Return (X, Y) of the center of cell containing provided text 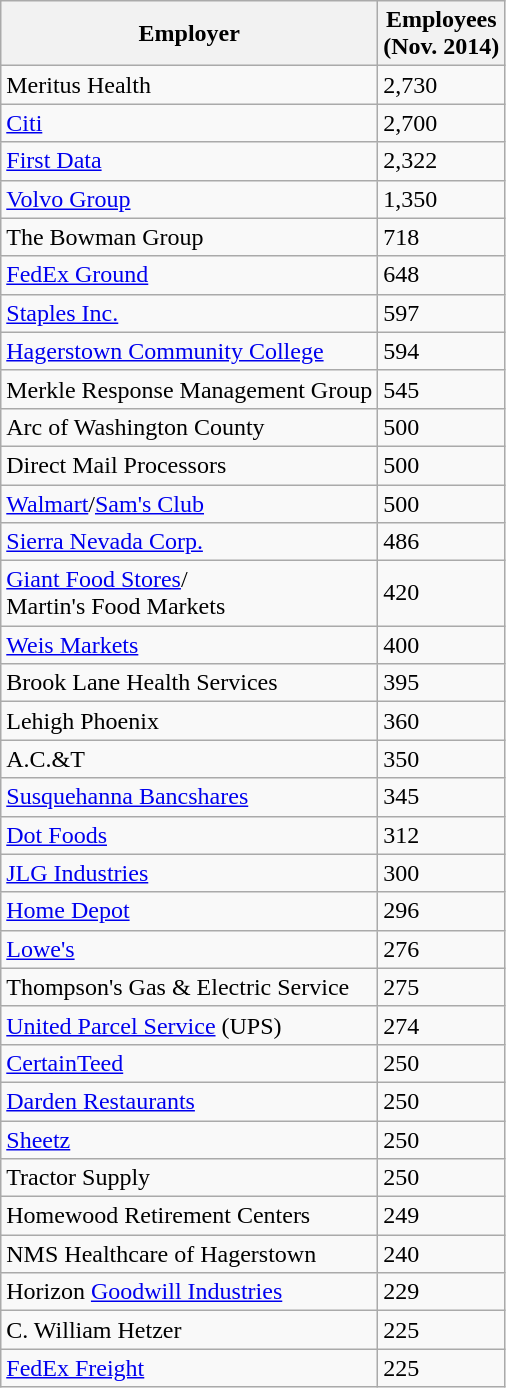
1,350 (442, 199)
Walmart/Sam's Club (190, 503)
Sheetz (190, 1139)
2,730 (442, 85)
545 (442, 389)
240 (442, 1254)
296 (442, 911)
400 (442, 645)
Home Depot (190, 911)
United Parcel Service (UPS) (190, 1025)
C. William Hetzer (190, 1330)
Hagerstown Community College (190, 351)
Arc of Washington County (190, 427)
312 (442, 835)
420 (442, 594)
594 (442, 351)
486 (442, 542)
Thompson's Gas & Electric Service (190, 987)
275 (442, 987)
2,322 (442, 161)
Dot Foods (190, 835)
229 (442, 1292)
350 (442, 759)
718 (442, 237)
Lowe's (190, 949)
Brook Lane Health Services (190, 683)
395 (442, 683)
CertainTeed (190, 1063)
Direct Mail Processors (190, 465)
Susquehanna Bancshares (190, 797)
The Bowman Group (190, 237)
Darden Restaurants (190, 1101)
FedEx Ground (190, 275)
Tractor Supply (190, 1178)
Homewood Retirement Centers (190, 1216)
648 (442, 275)
A.C.&T (190, 759)
Merkle Response Management Group (190, 389)
Employees(Nov. 2014) (442, 34)
345 (442, 797)
Staples Inc. (190, 313)
300 (442, 873)
360 (442, 721)
Meritus Health (190, 85)
Lehigh Phoenix (190, 721)
Horizon Goodwill Industries (190, 1292)
274 (442, 1025)
249 (442, 1216)
Giant Food Stores/Martin's Food Markets (190, 594)
597 (442, 313)
FedEx Freight (190, 1368)
Volvo Group (190, 199)
2,700 (442, 123)
Sierra Nevada Corp. (190, 542)
Citi (190, 123)
First Data (190, 161)
276 (442, 949)
NMS Healthcare of Hagerstown (190, 1254)
Weis Markets (190, 645)
JLG Industries (190, 873)
Employer (190, 34)
